Find where the given text appears and provide that cell's center as [x, y] coordinate. 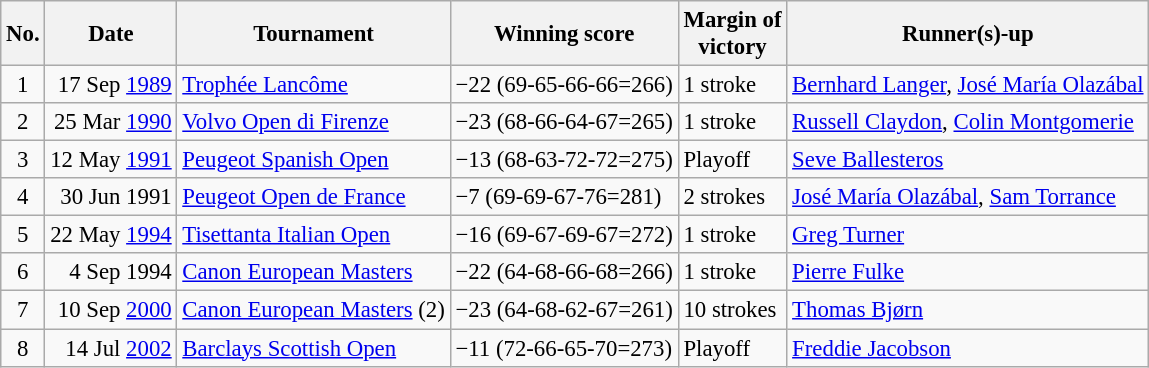
3 [23, 160]
Date [111, 34]
Margin ofvictory [732, 34]
12 May 1991 [111, 160]
Peugeot Spanish Open [314, 160]
Runner(s)-up [968, 34]
Thomas Bjørn [968, 310]
Tisettanta Italian Open [314, 235]
Greg Turner [968, 235]
8 [23, 348]
Russell Claydon, Colin Montgomerie [968, 122]
Canon European Masters [314, 273]
25 Mar 1990 [111, 122]
Peugeot Open de France [314, 197]
Trophée Lancôme [314, 85]
Seve Ballesteros [968, 160]
José María Olazábal, Sam Torrance [968, 197]
No. [23, 34]
Winning score [564, 34]
Bernhard Langer, José María Olazábal [968, 85]
Freddie Jacobson [968, 348]
1 [23, 85]
−11 (72-66-65-70=273) [564, 348]
−22 (64-68-66-68=266) [564, 273]
10 Sep 2000 [111, 310]
Tournament [314, 34]
4 [23, 197]
2 strokes [732, 197]
−13 (68-63-72-72=275) [564, 160]
Canon European Masters (2) [314, 310]
−22 (69-65-66-66=266) [564, 85]
−16 (69-67-69-67=272) [564, 235]
4 Sep 1994 [111, 273]
2 [23, 122]
6 [23, 273]
10 strokes [732, 310]
22 May 1994 [111, 235]
−23 (68-66-64-67=265) [564, 122]
14 Jul 2002 [111, 348]
5 [23, 235]
−23 (64-68-62-67=261) [564, 310]
Volvo Open di Firenze [314, 122]
Pierre Fulke [968, 273]
30 Jun 1991 [111, 197]
7 [23, 310]
−7 (69-69-67-76=281) [564, 197]
17 Sep 1989 [111, 85]
Barclays Scottish Open [314, 348]
